Identify which cell holds the provided text, then report its [x, y] central coordinate. 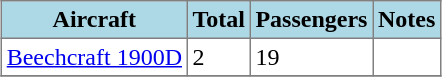
Notes [407, 20]
19 [311, 57]
Beechcraft 1900D [94, 57]
2 [218, 57]
Passengers [311, 20]
Total [218, 20]
Aircraft [94, 20]
